For the text-containing cell, return its midpoint in [x, y] coordinate format. 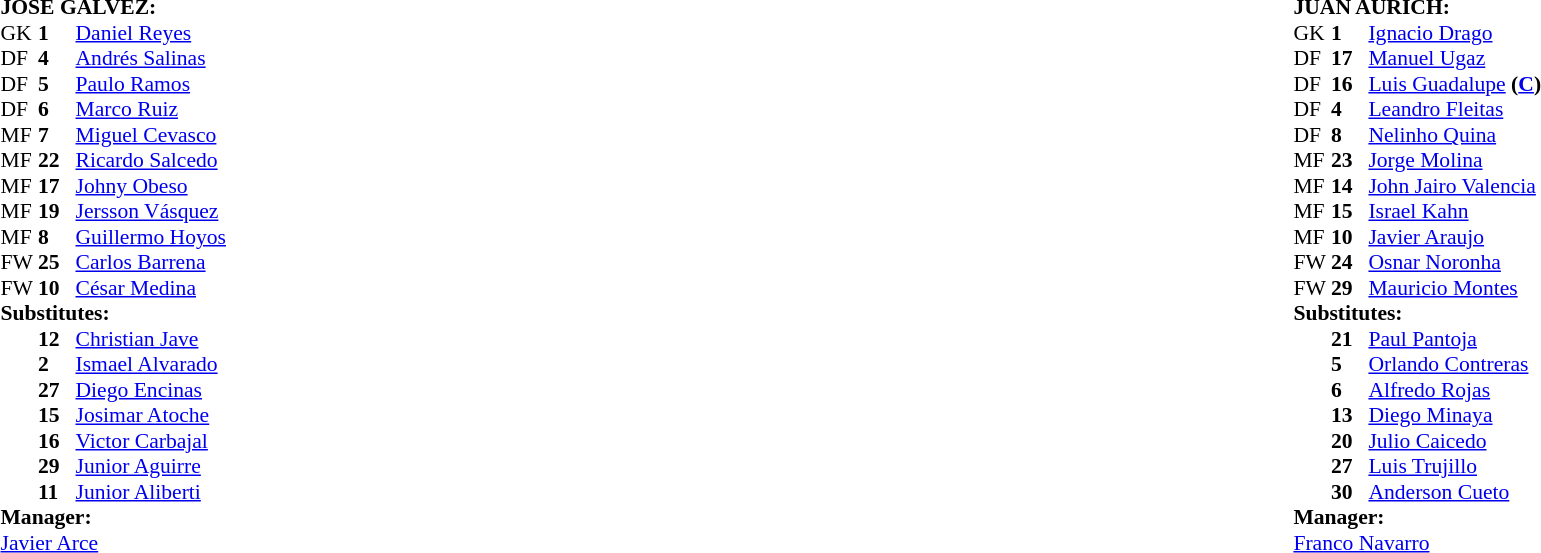
Daniel Reyes [151, 33]
Junior Aliberti [151, 492]
Luis Trujillo [1454, 467]
Mauricio Montes [1454, 288]
Jersson Vásquez [151, 211]
Julio Caicedo [1454, 441]
2 [57, 365]
Luis Guadalupe (C) [1454, 84]
Ismael Alvarado [151, 365]
Christian Jave [151, 339]
Orlando Contreras [1454, 365]
César Medina [151, 288]
13 [1350, 415]
Johny Obeso [151, 186]
Javier Araujo [1454, 237]
Marco Ruiz [151, 109]
Osnar Noronha [1454, 263]
Carlos Barrena [151, 263]
24 [1350, 263]
25 [57, 263]
14 [1350, 186]
Diego Encinas [151, 390]
Guillermo Hoyos [151, 237]
22 [57, 161]
19 [57, 211]
Josimar Atoche [151, 415]
Anderson Cueto [1454, 492]
Manuel Ugaz [1454, 59]
Jorge Molina [1454, 161]
John Jairo Valencia [1454, 186]
12 [57, 339]
Nelinho Quina [1454, 135]
23 [1350, 161]
Diego Minaya [1454, 415]
7 [57, 135]
11 [57, 492]
21 [1350, 339]
Alfredo Rojas [1454, 390]
Ricardo Salcedo [151, 161]
Miguel Cevasco [151, 135]
Paul Pantoja [1454, 339]
30 [1350, 492]
Leandro Fleitas [1454, 109]
Paulo Ramos [151, 84]
Junior Aguirre [151, 467]
Andrés Salinas [151, 59]
Ignacio Drago [1454, 33]
Victor Carbajal [151, 441]
20 [1350, 441]
Israel Kahn [1454, 211]
